Determine the (X, Y) coordinate at the center of the cell enclosing the given text.  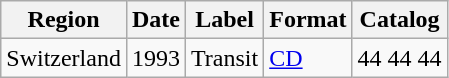
Date (156, 20)
Format (308, 20)
Switzerland (64, 58)
Label (225, 20)
CD (308, 58)
44 44 44 (400, 58)
Transit (225, 58)
Region (64, 20)
1993 (156, 58)
Catalog (400, 20)
